Output the [x, y] coordinate of the center of the cell containing the given text.  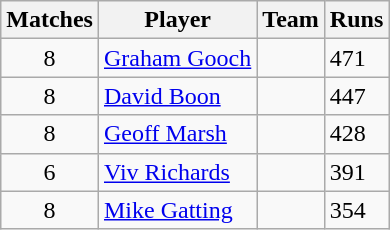
391 [356, 172]
Matches [50, 20]
447 [356, 96]
6 [50, 172]
Graham Gooch [177, 58]
471 [356, 58]
Mike Gatting [177, 210]
Viv Richards [177, 172]
Team [291, 20]
Geoff Marsh [177, 134]
Player [177, 20]
354 [356, 210]
Runs [356, 20]
David Boon [177, 96]
428 [356, 134]
